Search for the cell housing the specified text and yield its [X, Y] center coordinate. 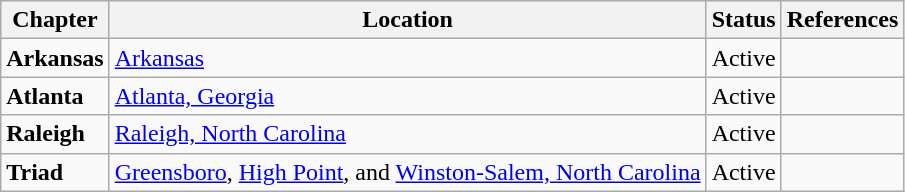
Status [744, 20]
References [842, 20]
Chapter [55, 20]
Atlanta, Georgia [408, 96]
Location [408, 20]
Raleigh, North Carolina [408, 134]
Atlanta [55, 96]
Greensboro, High Point, and Winston-Salem, North Carolina [408, 172]
Raleigh [55, 134]
Triad [55, 172]
